Provide the (X, Y) coordinate of the cell's center where the given text is located.  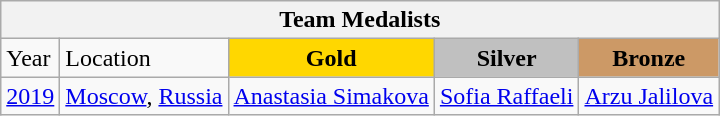
Silver (506, 58)
Sofia Raffaeli (506, 96)
Arzu Jalilova (649, 96)
Year (30, 58)
Team Medalists (360, 20)
Anastasia Simakova (331, 96)
2019 (30, 96)
Gold (331, 58)
Location (144, 58)
Moscow, Russia (144, 96)
Bronze (649, 58)
